Return the [x, y] coordinate for the center point of the cell that contains the specified text.  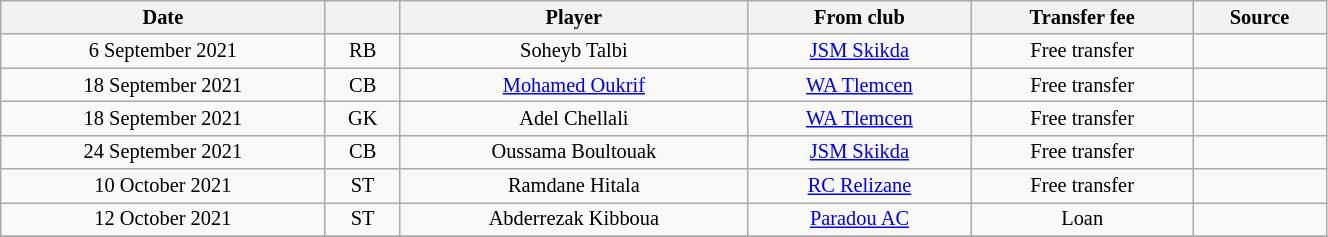
Paradou AC [859, 219]
12 October 2021 [163, 219]
Mohamed Oukrif [574, 85]
Oussama Boultouak [574, 152]
Loan [1082, 219]
Abderrezak Kibboua [574, 219]
RB [362, 51]
10 October 2021 [163, 186]
Player [574, 17]
GK [362, 118]
24 September 2021 [163, 152]
Ramdane Hitala [574, 186]
Adel Chellali [574, 118]
6 September 2021 [163, 51]
Date [163, 17]
From club [859, 17]
Transfer fee [1082, 17]
RC Relizane [859, 186]
Soheyb Talbi [574, 51]
Source [1260, 17]
